Capture the cell that displays the provided text and extract its (X, Y) central coordinate. 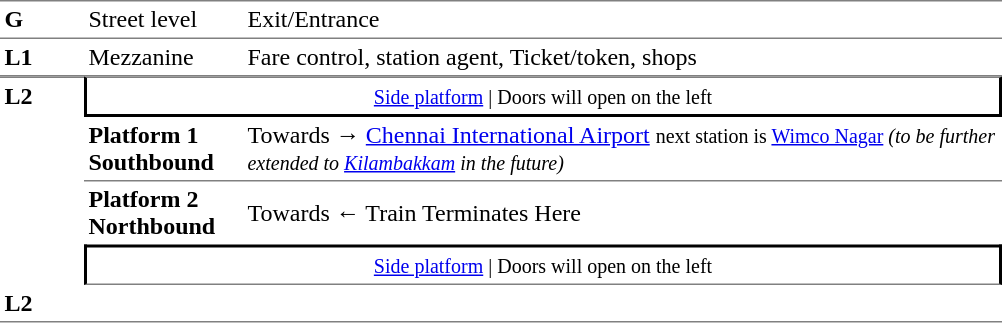
G (42, 20)
Mezzanine (164, 58)
Platform 2Northbound (164, 214)
Fare control, station agent, Ticket/token, shops (622, 58)
Street level (164, 20)
Exit/Entrance (622, 20)
Towards → Chennai International Airport next station is Wimco Nagar (to be further extended to Kilambakkam in the future) (622, 149)
Towards ← Train Terminates Here (622, 214)
Platform 1Southbound (164, 149)
L1 (42, 58)
